Scan for the cell matching the given text and deliver its [X, Y] coordinate at center. 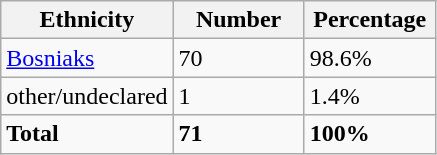
71 [238, 134]
98.6% [370, 58]
Number [238, 20]
70 [238, 58]
1 [238, 96]
1.4% [370, 96]
Total [87, 134]
Percentage [370, 20]
Ethnicity [87, 20]
100% [370, 134]
other/undeclared [87, 96]
Bosniaks [87, 58]
